Return the (x, y) coordinate for the center point of the cell that contains the specified text.  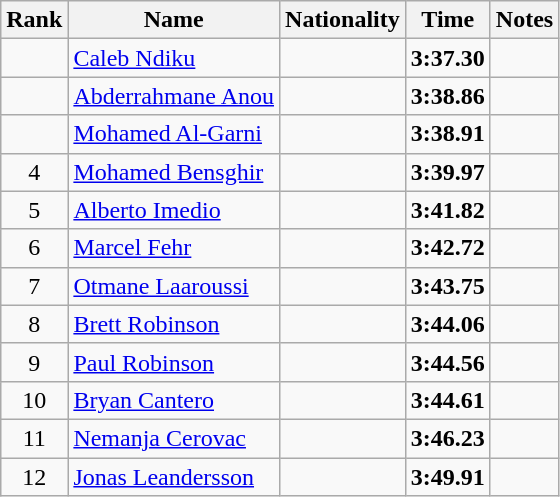
Brett Robinson (174, 324)
12 (34, 477)
8 (34, 324)
3:39.97 (448, 172)
3:43.75 (448, 286)
Rank (34, 20)
3:42.72 (448, 248)
5 (34, 210)
Alberto Imedio (174, 210)
Jonas Leandersson (174, 477)
7 (34, 286)
4 (34, 172)
10 (34, 400)
Mohamed Bensghir (174, 172)
6 (34, 248)
Paul Robinson (174, 362)
Marcel Fehr (174, 248)
Nemanja Cerovac (174, 438)
3:41.82 (448, 210)
3:44.56 (448, 362)
3:44.61 (448, 400)
3:38.86 (448, 96)
3:44.06 (448, 324)
Mohamed Al-Garni (174, 134)
Abderrahmane Anou (174, 96)
Caleb Ndiku (174, 58)
Bryan Cantero (174, 400)
3:38.91 (448, 134)
Time (448, 20)
3:46.23 (448, 438)
11 (34, 438)
9 (34, 362)
3:49.91 (448, 477)
Nationality (343, 20)
Otmane Laaroussi (174, 286)
Name (174, 20)
Notes (524, 20)
3:37.30 (448, 58)
